Detect which cell encompasses the target text, then output its (x, y) center coordinate. 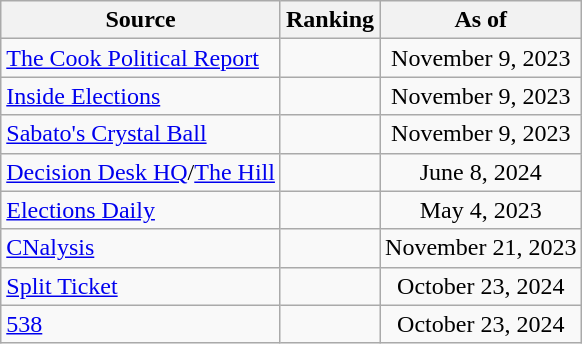
As of (481, 20)
Sabato's Crystal Ball (141, 134)
Ranking (330, 20)
June 8, 2024 (481, 172)
Elections Daily (141, 210)
May 4, 2023 (481, 210)
November 21, 2023 (481, 248)
Source (141, 20)
Inside Elections (141, 96)
538 (141, 324)
The Cook Political Report (141, 58)
Decision Desk HQ/The Hill (141, 172)
CNalysis (141, 248)
Split Ticket (141, 286)
